Return (x, y) of the center of cell containing provided text 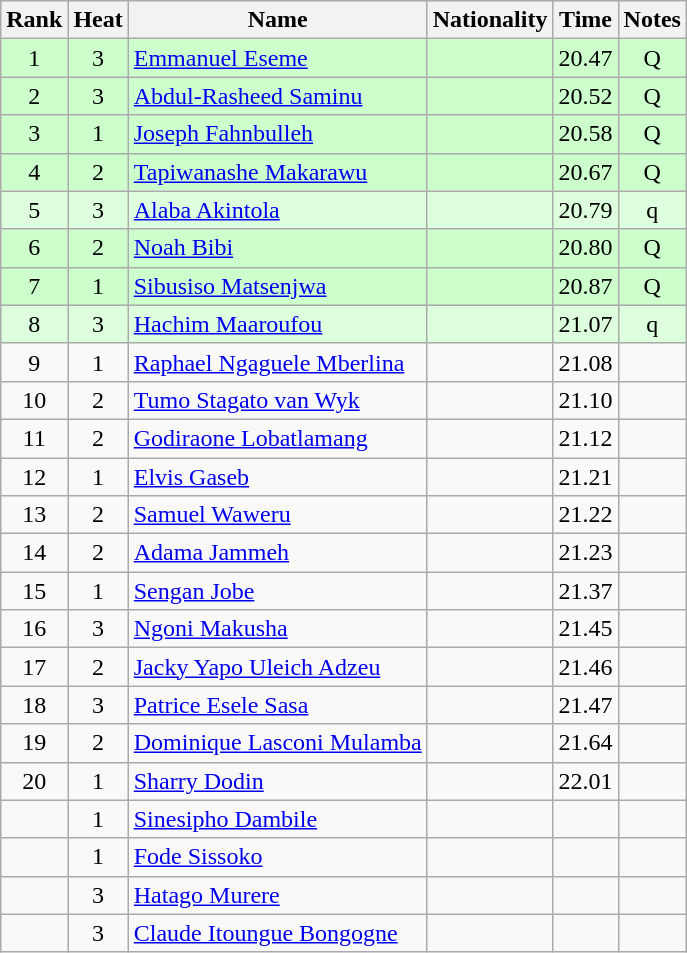
Ngoni Makusha (278, 629)
Nationality (490, 20)
20.47 (586, 58)
10 (34, 400)
6 (34, 248)
Elvis Gaseb (278, 477)
Abdul-Rasheed Saminu (278, 96)
Hatago Murere (278, 895)
Time (586, 20)
Emmanuel Eseme (278, 58)
20.67 (586, 172)
Patrice Esele Sasa (278, 705)
Joseph Fahnbulleh (278, 134)
Samuel Waweru (278, 515)
Heat (98, 20)
16 (34, 629)
Name (278, 20)
Jacky Yapo Uleich Adzeu (278, 667)
21.07 (586, 324)
20 (34, 781)
21.10 (586, 400)
15 (34, 591)
7 (34, 286)
Godiraone Lobatlamang (278, 438)
12 (34, 477)
5 (34, 210)
21.22 (586, 515)
21.46 (586, 667)
Hachim Maaroufou (278, 324)
21.45 (586, 629)
4 (34, 172)
19 (34, 743)
Noah Bibi (278, 248)
8 (34, 324)
21.47 (586, 705)
20.79 (586, 210)
Sibusiso Matsenjwa (278, 286)
21.21 (586, 477)
Raphael Ngaguele Mberlina (278, 362)
22.01 (586, 781)
Tumo Stagato van Wyk (278, 400)
Adama Jammeh (278, 553)
18 (34, 705)
17 (34, 667)
21.23 (586, 553)
Sharry Dodin (278, 781)
Sinesipho Dambile (278, 819)
Rank (34, 20)
Claude Itoungue Bongogne (278, 933)
13 (34, 515)
11 (34, 438)
20.58 (586, 134)
21.08 (586, 362)
21.12 (586, 438)
20.52 (586, 96)
9 (34, 362)
20.87 (586, 286)
Dominique Lasconi Mulamba (278, 743)
21.64 (586, 743)
14 (34, 553)
Notes (652, 20)
Alaba Akintola (278, 210)
21.37 (586, 591)
Fode Sissoko (278, 857)
Tapiwanashe Makarawu (278, 172)
20.80 (586, 248)
Sengan Jobe (278, 591)
